Locate the cell with the specified text and output its [X, Y] center coordinate. 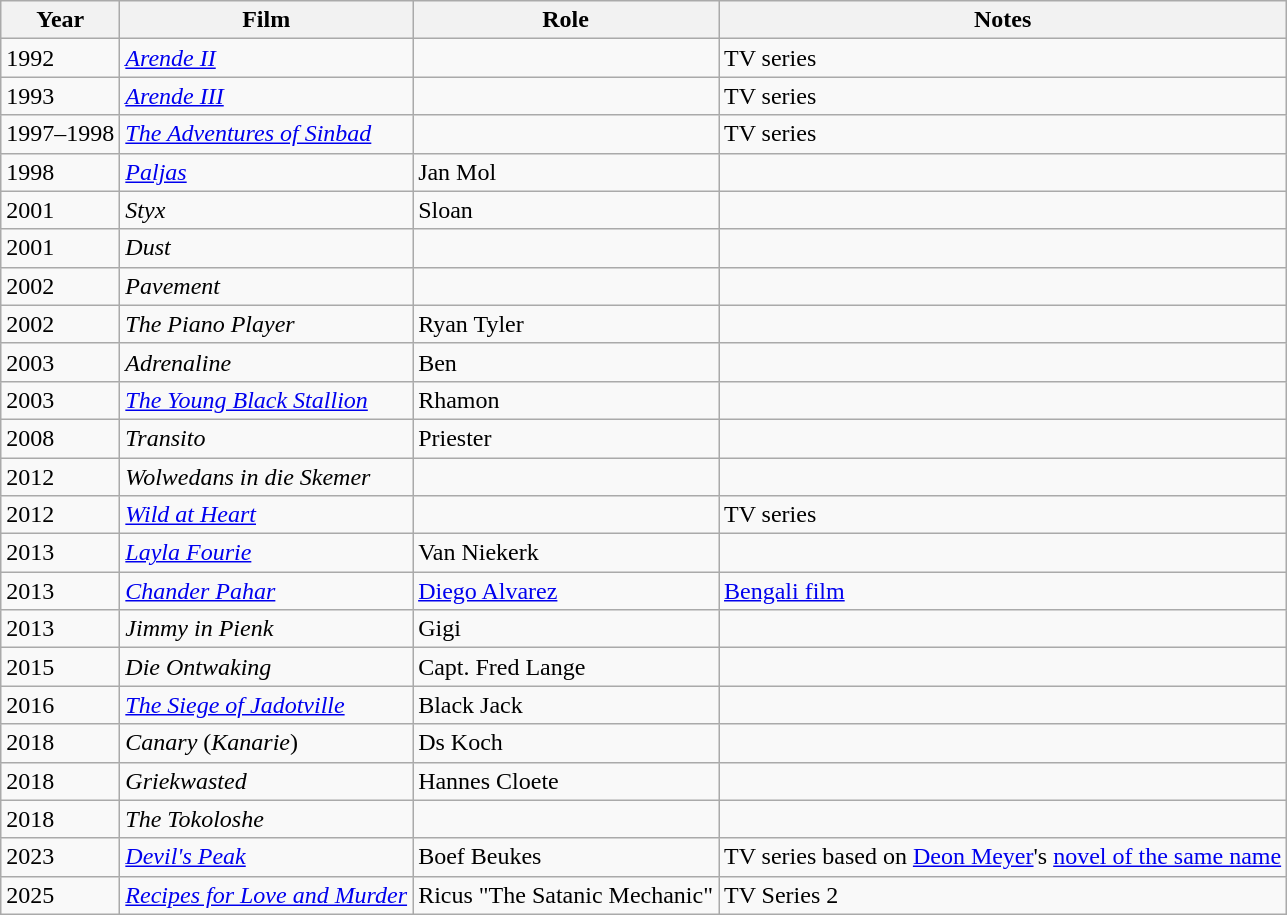
Recipes for Love and Murder [266, 895]
2015 [60, 667]
Rhamon [566, 400]
1998 [60, 172]
1993 [60, 96]
2023 [60, 857]
2025 [60, 895]
The Piano Player [266, 324]
Dust [266, 248]
Black Jack [566, 705]
Sloan [566, 210]
Priester [566, 438]
Arende III [266, 96]
Ryan Tyler [566, 324]
Hannes Cloete [566, 781]
Ricus "The Satanic Mechanic" [566, 895]
The Adventures of Sinbad [266, 134]
Paljas [266, 172]
Diego Alvarez [566, 591]
Arende II [266, 58]
2008 [60, 438]
Griekwasted [266, 781]
Capt. Fred Lange [566, 667]
Van Niekerk [566, 553]
Chander Pahar [266, 591]
The Tokoloshe [266, 819]
Die Ontwaking [266, 667]
1997–1998 [60, 134]
2016 [60, 705]
Boef Beukes [566, 857]
Wolwedans in die Skemer [266, 477]
Bengali film [1002, 591]
Ben [566, 362]
Wild at Heart [266, 515]
Pavement [266, 286]
Role [566, 20]
The Siege of Jadotville [266, 705]
Styx [266, 210]
TV series based on Deon Meyer's novel of the same name [1002, 857]
TV Series 2 [1002, 895]
Gigi [566, 629]
Layla Fourie [266, 553]
1992 [60, 58]
Adrenaline [266, 362]
The Young Black Stallion [266, 400]
Notes [1002, 20]
Transito [266, 438]
Jimmy in Pienk [266, 629]
Jan Mol [566, 172]
Ds Koch [566, 743]
Devil's Peak [266, 857]
Year [60, 20]
Film [266, 20]
Canary (Kanarie) [266, 743]
